From the cell containing the given text, extract its center point as [X, Y] coordinate. 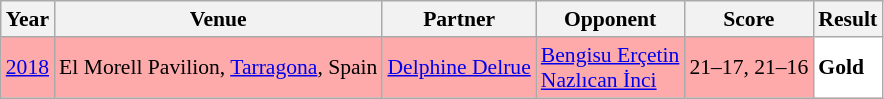
Year [28, 19]
Partner [458, 19]
Gold [848, 68]
Opponent [610, 19]
Result [848, 19]
2018 [28, 68]
21–17, 21–16 [748, 68]
Score [748, 19]
Delphine Delrue [458, 68]
El Morell Pavilion, Tarragona, Spain [218, 68]
Venue [218, 19]
Bengisu Erçetin Nazlıcan İnci [610, 68]
